Detect which cell encompasses the target text, then output its [x, y] center coordinate. 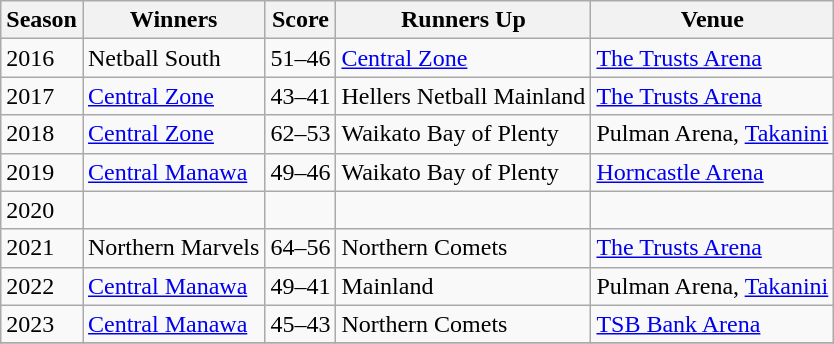
49–46 [300, 172]
Mainland [464, 286]
Winners [173, 20]
49–41 [300, 286]
2016 [42, 58]
51–46 [300, 58]
43–41 [300, 96]
Runners Up [464, 20]
Hellers Netball Mainland [464, 96]
Season [42, 20]
Venue [712, 20]
45–43 [300, 324]
2021 [42, 248]
2017 [42, 96]
2018 [42, 134]
2020 [42, 210]
Northern Marvels [173, 248]
2022 [42, 286]
64–56 [300, 248]
2019 [42, 172]
TSB Bank Arena [712, 324]
Netball South [173, 58]
62–53 [300, 134]
2023 [42, 324]
Score [300, 20]
Horncastle Arena [712, 172]
